Determine the (x, y) coordinate at the center of the cell enclosing the given text.  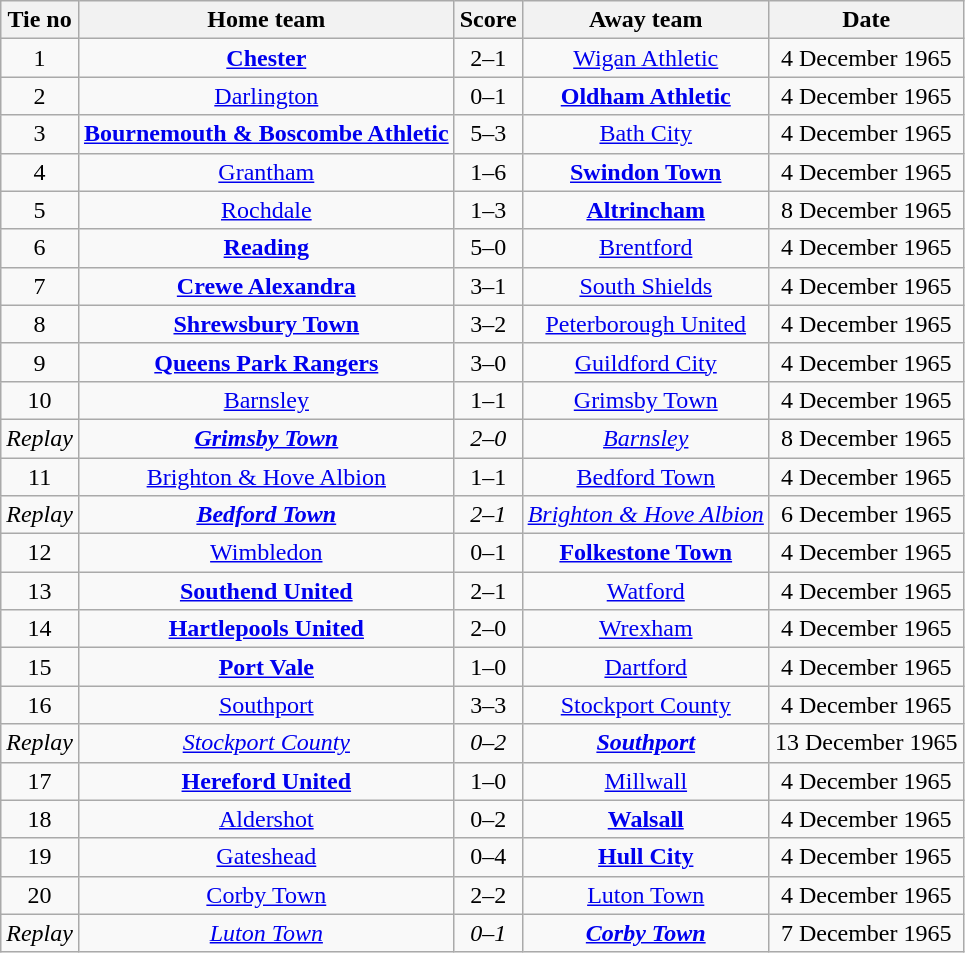
15 (40, 667)
Queens Park Rangers (266, 362)
Swindon Town (646, 172)
Walsall (646, 819)
5–3 (488, 134)
Date (866, 20)
Southend United (266, 591)
3–1 (488, 286)
Hartlepools United (266, 629)
1–6 (488, 172)
Home team (266, 20)
7 December 1965 (866, 933)
5 (40, 210)
Shrewsbury Town (266, 324)
20 (40, 895)
3–2 (488, 324)
17 (40, 781)
Aldershot (266, 819)
Oldham Athletic (646, 96)
13 December 1965 (866, 743)
Crewe Alexandra (266, 286)
Gateshead (266, 857)
3–3 (488, 705)
Grantham (266, 172)
3 (40, 134)
1 (40, 58)
Wigan Athletic (646, 58)
18 (40, 819)
6 December 1965 (866, 515)
Darlington (266, 96)
Tie no (40, 20)
8 (40, 324)
3–0 (488, 362)
Wimbledon (266, 553)
Bath City (646, 134)
South Shields (646, 286)
Port Vale (266, 667)
Hereford United (266, 781)
1–3 (488, 210)
0–4 (488, 857)
Score (488, 20)
13 (40, 591)
Chester (266, 58)
10 (40, 400)
Guildford City (646, 362)
Reading (266, 248)
14 (40, 629)
4 (40, 172)
Dartford (646, 667)
19 (40, 857)
9 (40, 362)
Wrexham (646, 629)
6 (40, 248)
Folkestone Town (646, 553)
11 (40, 477)
Bournemouth & Boscombe Athletic (266, 134)
7 (40, 286)
12 (40, 553)
Millwall (646, 781)
Watford (646, 591)
2–2 (488, 895)
16 (40, 705)
Brentford (646, 248)
Away team (646, 20)
Altrincham (646, 210)
2 (40, 96)
Rochdale (266, 210)
Hull City (646, 857)
5–0 (488, 248)
Peterborough United (646, 324)
